Capture the cell that displays the provided text and extract its (x, y) central coordinate. 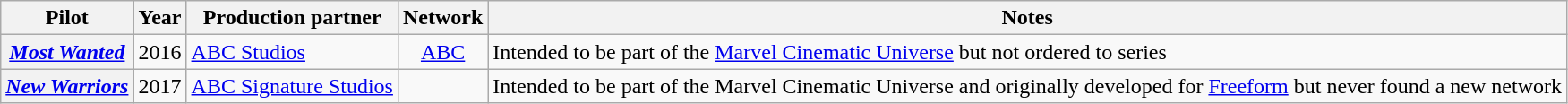
ABC Studios (292, 52)
Production partner (292, 18)
Intended to be part of the Marvel Cinematic Universe but not ordered to series (1028, 52)
2016 (159, 52)
ABC Signature Studios (292, 86)
New Warriors (67, 86)
2017 (159, 86)
Intended to be part of the Marvel Cinematic Universe and originally developed for Freeform but never found a new network (1028, 86)
Most Wanted (67, 52)
Pilot (67, 18)
Notes (1028, 18)
ABC (442, 52)
Year (159, 18)
Network (442, 18)
